Capture the cell that displays the provided text and extract its [x, y] central coordinate. 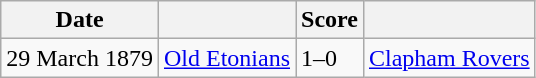
Clapham Rovers [449, 58]
Date [80, 20]
1–0 [330, 58]
Old Etonians [226, 58]
Score [330, 20]
29 March 1879 [80, 58]
